Return the [x, y] coordinate for the center point of the cell that contains the specified text.  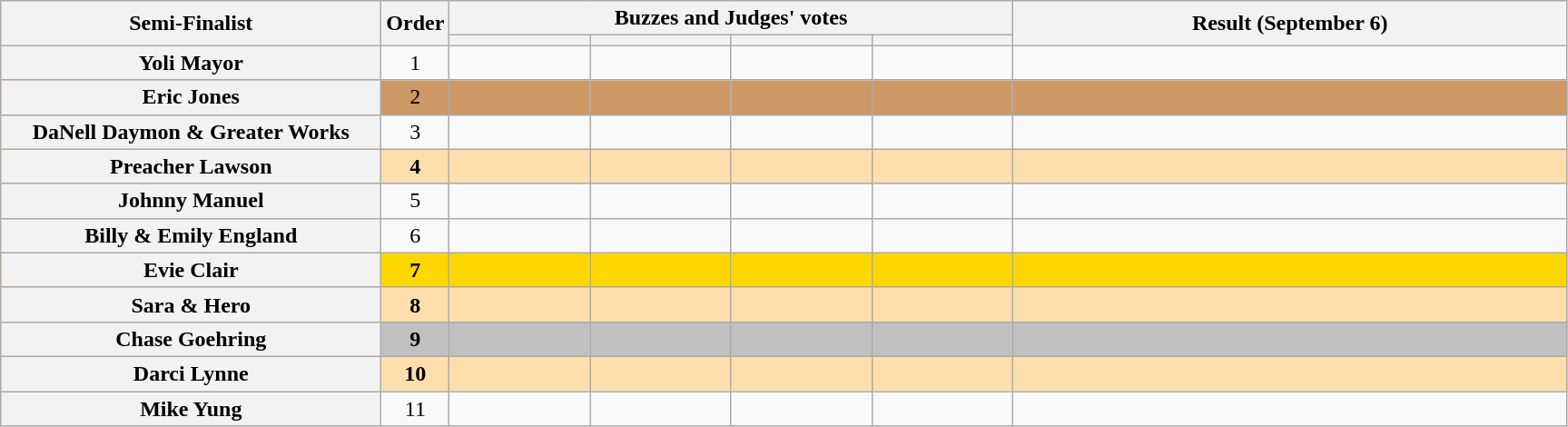
8 [416, 304]
11 [416, 408]
10 [416, 373]
Evie Clair [191, 270]
7 [416, 270]
Sara & Hero [191, 304]
Johnny Manuel [191, 201]
Buzzes and Judges' votes [731, 18]
Yoli Mayor [191, 63]
Billy & Emily England [191, 235]
Mike Yung [191, 408]
3 [416, 132]
4 [416, 166]
Preacher Lawson [191, 166]
Chase Goehring [191, 339]
DaNell Daymon & Greater Works [191, 132]
2 [416, 97]
9 [416, 339]
1 [416, 63]
6 [416, 235]
Semi-Finalist [191, 24]
Darci Lynne [191, 373]
Result (September 6) [1289, 24]
Eric Jones [191, 97]
5 [416, 201]
Order [416, 24]
